Return the (x, y) coordinate for the center point of the cell that contains the specified text.  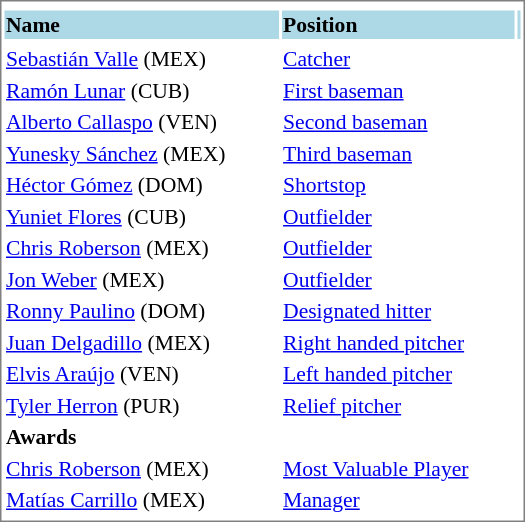
Yuniet Flores (CUB) (141, 216)
Designated hitter (398, 311)
Right handed pitcher (398, 342)
Juan Delgadillo (MEX) (141, 342)
Tyler Herron (PUR) (141, 406)
Shortstop (398, 185)
Catcher (398, 59)
Héctor Gómez (DOM) (141, 185)
Yunesky Sánchez (MEX) (141, 154)
Matías Carrillo (MEX) (141, 500)
Relief pitcher (398, 406)
Left handed pitcher (398, 374)
Ronny Paulino (DOM) (141, 311)
First baseman (398, 90)
Alberto Callaspo (VEN) (141, 122)
Awards (141, 437)
Second baseman (398, 122)
Most Valuable Player (398, 468)
Jon Weber (MEX) (141, 280)
Elvis Araújo (VEN) (141, 374)
Sebastián Valle (MEX) (141, 59)
Ramón Lunar (CUB) (141, 90)
Third baseman (398, 154)
Position (398, 24)
Manager (398, 500)
Name (141, 24)
